Extract the [X, Y] coordinate from the center of the cell holding the provided text.  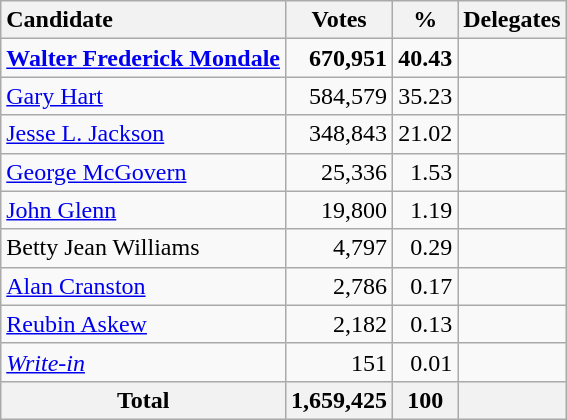
1,659,425 [340, 400]
2,786 [340, 286]
Gary Hart [144, 96]
348,843 [340, 134]
George McGovern [144, 172]
670,951 [340, 58]
19,800 [340, 210]
2,182 [340, 324]
25,336 [340, 172]
1.53 [426, 172]
Walter Frederick Mondale [144, 58]
0.17 [426, 286]
Delegates [512, 20]
1.19 [426, 210]
0.13 [426, 324]
Jesse L. Jackson [144, 134]
584,579 [340, 96]
40.43 [426, 58]
John Glenn [144, 210]
Betty Jean Williams [144, 248]
Write-in [144, 362]
100 [426, 400]
151 [340, 362]
% [426, 20]
Total [144, 400]
0.29 [426, 248]
Votes [340, 20]
0.01 [426, 362]
Reubin Askew [144, 324]
35.23 [426, 96]
Alan Cranston [144, 286]
21.02 [426, 134]
Candidate [144, 20]
4,797 [340, 248]
